For the text-containing cell, return its midpoint in [x, y] coordinate format. 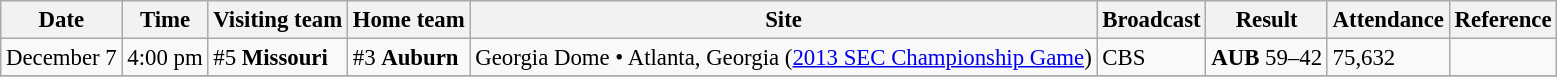
Date [62, 20]
#5 Missouri [278, 58]
December 7 [62, 58]
Time [165, 20]
Broadcast [1152, 20]
CBS [1152, 58]
Result [1266, 20]
Visiting team [278, 20]
AUB 59–42 [1266, 58]
Reference [1503, 20]
#3 Auburn [408, 58]
Attendance [1388, 20]
Site [784, 20]
Georgia Dome • Atlanta, Georgia (2013 SEC Championship Game) [784, 58]
75,632 [1388, 58]
Home team [408, 20]
4:00 pm [165, 58]
